Return (x, y) of the center of cell containing provided text 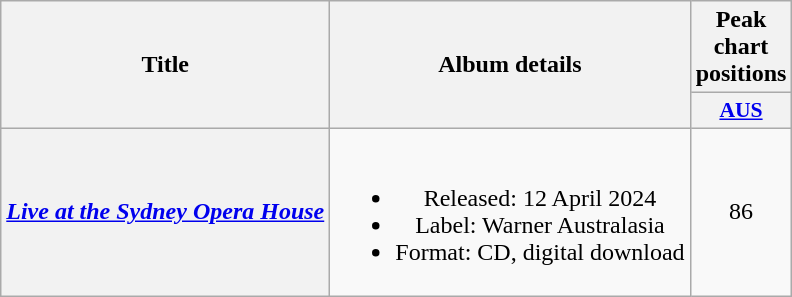
Live at the Sydney Opera House (166, 212)
86 (741, 212)
AUS (741, 111)
Released: 12 April 2024Label: Warner AustralasiaFormat: CD, digital download (510, 212)
Album details (510, 65)
Title (166, 65)
Peak chart positions (741, 47)
